Provide the (x, y) coordinate of the cell's center where the given text is located.  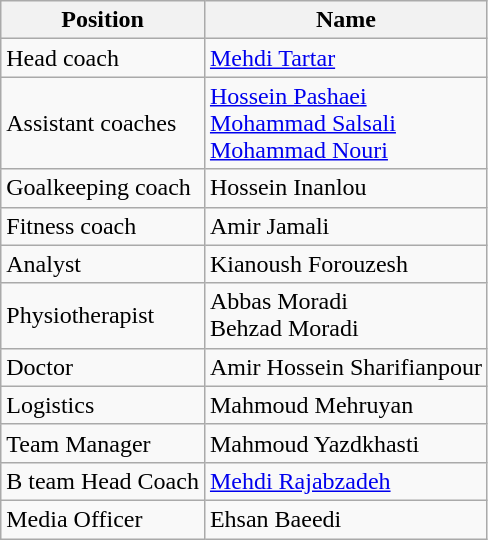
Name (346, 20)
Kianoush Forouzesh (346, 264)
Analyst (103, 264)
Amir Hossein Sharifianpour (346, 367)
Media Officer (103, 519)
Assistant coaches (103, 123)
Ehsan Baeedi (346, 519)
B team Head Coach (103, 481)
Physiotherapist (103, 316)
Position (103, 20)
Hossein Pashaei Mohammad Salsali Mohammad Nouri (346, 123)
Amir Jamali (346, 226)
Fitness coach (103, 226)
Hossein Inanlou (346, 188)
Team Manager (103, 443)
Doctor (103, 367)
Abbas Moradi Behzad Moradi (346, 316)
Head coach (103, 58)
Logistics (103, 405)
Goalkeeping coach (103, 188)
Mehdi Rajabzadeh (346, 481)
Mahmoud Yazdkhasti (346, 443)
Mahmoud Mehruyan (346, 405)
Mehdi Tartar (346, 58)
